Return the [x, y] coordinate for the center point of the cell that contains the specified text.  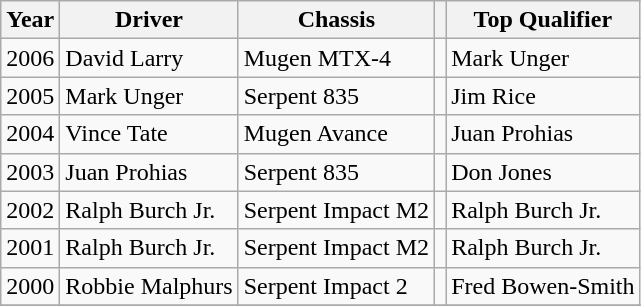
David Larry [149, 58]
Driver [149, 20]
2006 [30, 58]
2004 [30, 134]
Jim Rice [543, 96]
Vince Tate [149, 134]
2002 [30, 210]
Year [30, 20]
Chassis [336, 20]
Don Jones [543, 172]
Serpent Impact 2 [336, 286]
Robbie Malphurs [149, 286]
2003 [30, 172]
Mugen Avance [336, 134]
Mugen MTX-4 [336, 58]
2005 [30, 96]
Fred Bowen-Smith [543, 286]
2000 [30, 286]
Top Qualifier [543, 20]
2001 [30, 248]
